Provide the [X, Y] coordinate of the cell's center where the given text is located.  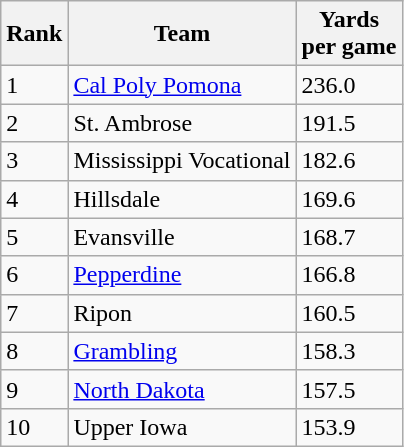
6 [34, 275]
191.5 [349, 123]
Cal Poly Pomona [182, 85]
168.7 [349, 237]
8 [34, 351]
Rank [34, 34]
St. Ambrose [182, 123]
2 [34, 123]
158.3 [349, 351]
North Dakota [182, 389]
3 [34, 161]
Mississippi Vocational [182, 161]
Team [182, 34]
7 [34, 313]
Hillsdale [182, 199]
Upper Iowa [182, 427]
236.0 [349, 85]
160.5 [349, 313]
4 [34, 199]
Grambling [182, 351]
9 [34, 389]
Evansville [182, 237]
157.5 [349, 389]
10 [34, 427]
166.8 [349, 275]
169.6 [349, 199]
182.6 [349, 161]
Pepperdine [182, 275]
5 [34, 237]
Ripon [182, 313]
Yardsper game [349, 34]
153.9 [349, 427]
1 [34, 85]
